Pinpoint the cell where the given text exists, returning its (x, y) midpoint coordinate. 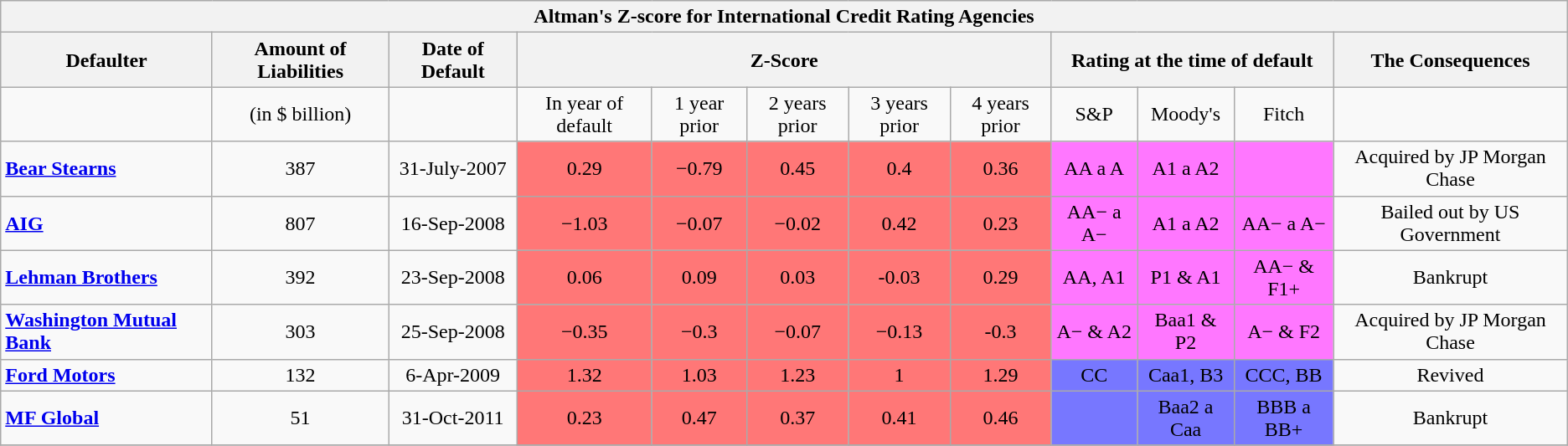
Bailed out by US Government (1451, 223)
4 years prior (1000, 114)
CCC, BB (1284, 375)
0.46 (1000, 418)
0.09 (699, 278)
In year of default (584, 114)
1.29 (1000, 375)
0.03 (797, 278)
1.32 (584, 375)
AA, A1 (1094, 278)
0.42 (900, 223)
Ford Motors (107, 375)
Z-Score (784, 60)
25-Sep-2008 (453, 331)
392 (300, 278)
(in $ billion) (300, 114)
23-Sep-2008 (453, 278)
-0.03 (900, 278)
6-Apr-2009 (453, 375)
−0.02 (797, 223)
Fitch (1284, 114)
0.37 (797, 418)
Bear Stearns (107, 169)
Defaulter (107, 60)
1.03 (699, 375)
1 year prior (699, 114)
1 (900, 375)
Lehman Brothers (107, 278)
807 (300, 223)
−0.13 (900, 331)
AA a A (1094, 169)
0.36 (1000, 169)
Altman's Z-score for International Credit Rating Agencies (784, 17)
−0.35 (584, 331)
Date of Default (453, 60)
The Consequences (1451, 60)
Amount of Liabilities (300, 60)
Baa1 & P2 (1186, 331)
3 years prior (900, 114)
0.47 (699, 418)
387 (300, 169)
31-July-2007 (453, 169)
51 (300, 418)
0.06 (584, 278)
303 (300, 331)
S&P (1094, 114)
Caa1, B3 (1186, 375)
−0.3 (699, 331)
0.45 (797, 169)
16-Sep-2008 (453, 223)
CC (1094, 375)
Baa2 a Caa (1186, 418)
BBB a BB+ (1284, 418)
Moody's (1186, 114)
0.41 (900, 418)
0.4 (900, 169)
Washington Mutual Bank (107, 331)
−0.79 (699, 169)
AIG (107, 223)
2 years prior (797, 114)
A− & F2 (1284, 331)
A− & A2 (1094, 331)
31-Oct-2011 (453, 418)
MF Global (107, 418)
−1.03 (584, 223)
P1 & A1 (1186, 278)
-0.3 (1000, 331)
132 (300, 375)
Rating at the time of default (1193, 60)
Revived (1451, 375)
1.23 (797, 375)
AA− & F1+ (1284, 278)
